Detect which cell encompasses the target text, then output its [X, Y] center coordinate. 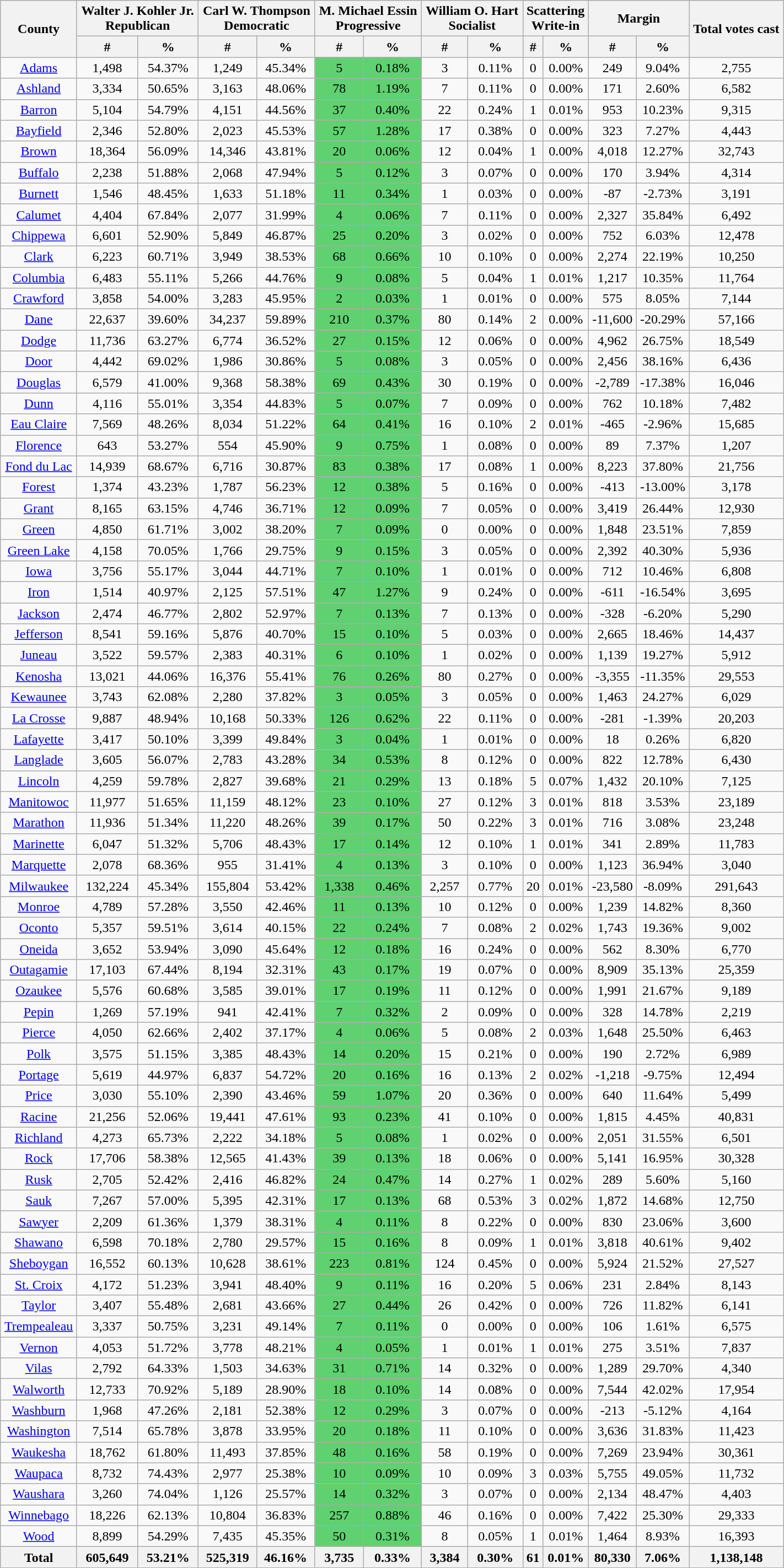
1,139 [612, 655]
39.68% [286, 781]
11,783 [737, 844]
4,442 [107, 362]
12,494 [737, 1075]
2,134 [612, 1494]
3,337 [107, 1327]
6,716 [227, 466]
6,601 [107, 235]
51.32% [168, 844]
38.61% [286, 1263]
1,249 [227, 68]
6,436 [737, 362]
-16.54% [663, 592]
14.68% [663, 1200]
Trempealeau [39, 1327]
7,125 [737, 781]
6,770 [737, 949]
291,643 [737, 886]
3,614 [227, 928]
52.06% [168, 1117]
0.40% [393, 110]
Kewaunee [39, 697]
4,164 [737, 1410]
44.56% [286, 110]
46.87% [286, 235]
3,878 [227, 1431]
54.79% [168, 110]
37.80% [663, 466]
44.06% [168, 676]
231 [612, 1285]
61.80% [168, 1452]
55.17% [168, 571]
59.78% [168, 781]
1,463 [612, 697]
61 [533, 1557]
Walter J. Kohler Jr.Republican [137, 19]
9,315 [737, 110]
Waupaca [39, 1473]
16,046 [737, 382]
41 [444, 1117]
53.42% [286, 886]
40.15% [286, 928]
54.72% [286, 1075]
2,456 [612, 362]
80,330 [612, 1557]
Grant [39, 508]
48.47% [663, 1494]
32.31% [286, 970]
3,522 [107, 655]
126 [340, 718]
0.45% [495, 1263]
3,419 [612, 508]
6,463 [737, 1033]
62.13% [168, 1515]
7,859 [737, 529]
51.23% [168, 1285]
941 [227, 1012]
6,989 [737, 1054]
48.40% [286, 1285]
46.16% [286, 1557]
2,755 [737, 68]
8.30% [663, 949]
49.05% [663, 1473]
50.75% [168, 1327]
1,648 [612, 1033]
-2.73% [663, 193]
25 [340, 235]
Ozaukee [39, 991]
14.82% [663, 907]
21 [340, 781]
18,549 [737, 341]
2,705 [107, 1179]
Lafayette [39, 739]
11,732 [737, 1473]
17,103 [107, 970]
1.27% [393, 592]
43.23% [168, 487]
1,498 [107, 68]
Washburn [39, 1410]
1,379 [227, 1221]
28.90% [286, 1389]
3,605 [107, 760]
31.41% [286, 865]
6,579 [107, 382]
57.28% [168, 907]
2.60% [663, 89]
3,163 [227, 89]
1,633 [227, 193]
Calumet [39, 214]
45.90% [286, 445]
11,493 [227, 1452]
17,706 [107, 1159]
11,977 [107, 802]
190 [612, 1054]
Taylor [39, 1306]
7,544 [612, 1389]
M. Michael EssinProgressive [368, 19]
1,217 [612, 277]
Crawford [39, 299]
2,827 [227, 781]
23.51% [663, 529]
43.66% [286, 1306]
Sauk [39, 1200]
0.71% [393, 1368]
0.31% [393, 1536]
39.01% [286, 991]
1.28% [393, 131]
18,364 [107, 152]
Walworth [39, 1389]
44.97% [168, 1075]
2,181 [227, 1410]
525,319 [227, 1557]
171 [612, 89]
12,478 [737, 235]
323 [612, 131]
27,527 [737, 1263]
Iron [39, 592]
2,125 [227, 592]
762 [612, 403]
55.41% [286, 676]
257 [340, 1515]
3,575 [107, 1054]
49.84% [286, 739]
3,002 [227, 529]
29,553 [737, 676]
1,374 [107, 487]
4,018 [612, 152]
9,002 [737, 928]
39.60% [168, 320]
2,783 [227, 760]
2,780 [227, 1242]
42.46% [286, 907]
0.41% [393, 424]
Bayfield [39, 131]
605,649 [107, 1557]
818 [612, 802]
1,743 [612, 928]
48.12% [286, 802]
2,383 [227, 655]
8,732 [107, 1473]
Waukesha [39, 1452]
-13.00% [663, 487]
7.06% [663, 1557]
1,766 [227, 550]
52.80% [168, 131]
11,764 [737, 277]
Total votes cast [737, 29]
6,820 [737, 739]
0.66% [393, 256]
5,924 [612, 1263]
4,746 [227, 508]
726 [612, 1306]
5,876 [227, 634]
5,290 [737, 613]
12,565 [227, 1159]
14.78% [663, 1012]
11.64% [663, 1096]
Dodge [39, 341]
0.88% [393, 1515]
1,123 [612, 865]
3,941 [227, 1285]
Marathon [39, 823]
106 [612, 1327]
2,327 [612, 214]
46 [444, 1515]
4.45% [663, 1117]
0.75% [393, 445]
0.42% [495, 1306]
53.27% [168, 445]
3,354 [227, 403]
16,552 [107, 1263]
2,392 [612, 550]
43.28% [286, 760]
41.43% [286, 1159]
8,541 [107, 634]
47.94% [286, 173]
19.36% [663, 928]
Burnett [39, 193]
Monroe [39, 907]
Rock [39, 1159]
10,628 [227, 1263]
8,034 [227, 424]
3,756 [107, 571]
8,194 [227, 970]
12.27% [663, 152]
74.04% [168, 1494]
2,665 [612, 634]
69.02% [168, 362]
0.30% [495, 1557]
6,029 [737, 697]
0.62% [393, 718]
Oneida [39, 949]
6,808 [737, 571]
29.75% [286, 550]
59 [340, 1096]
30,328 [737, 1159]
43 [340, 970]
Margin [638, 19]
Rusk [39, 1179]
12,750 [737, 1200]
47.61% [286, 1117]
275 [612, 1348]
57.51% [286, 592]
3,040 [737, 865]
8,899 [107, 1536]
8.93% [663, 1536]
William O. HartSocialist [472, 19]
57.19% [168, 1012]
44.71% [286, 571]
11.82% [663, 1306]
Sheboygan [39, 1263]
0.23% [393, 1117]
3,030 [107, 1096]
Clark [39, 256]
4,172 [107, 1285]
3,858 [107, 299]
51.15% [168, 1054]
562 [612, 949]
0.36% [495, 1096]
2,402 [227, 1033]
Iowa [39, 571]
6,223 [107, 256]
Jackson [39, 613]
8,223 [612, 466]
1,991 [612, 991]
24.27% [663, 697]
Wood [39, 1536]
10.35% [663, 277]
1,968 [107, 1410]
4,443 [737, 131]
11,423 [737, 1431]
56.09% [168, 152]
34,237 [227, 320]
4,340 [737, 1368]
51.34% [168, 823]
3,334 [107, 89]
6,141 [737, 1306]
52.38% [286, 1410]
8,909 [612, 970]
65.78% [168, 1431]
0.21% [495, 1054]
19,441 [227, 1117]
-2.96% [663, 424]
3,735 [340, 1557]
5,849 [227, 235]
36.83% [286, 1515]
7,435 [227, 1536]
-1,218 [612, 1075]
40.31% [286, 655]
132,224 [107, 886]
74.43% [168, 1473]
-465 [612, 424]
Waushara [39, 1494]
57,166 [737, 320]
37.82% [286, 697]
30.87% [286, 466]
2,238 [107, 173]
2,068 [227, 173]
45.64% [286, 949]
31.55% [663, 1138]
Price [39, 1096]
68.67% [168, 466]
8,143 [737, 1285]
10.18% [663, 403]
7.37% [663, 445]
2.89% [663, 844]
14,939 [107, 466]
18.46% [663, 634]
55.48% [168, 1306]
70.18% [168, 1242]
45.35% [286, 1536]
19 [444, 970]
752 [612, 235]
36.94% [663, 865]
23,248 [737, 823]
35.13% [663, 970]
41.00% [168, 382]
Jefferson [39, 634]
12,733 [107, 1389]
59.16% [168, 634]
38.31% [286, 1221]
25.57% [286, 1494]
9.04% [663, 68]
5,189 [227, 1389]
6,501 [737, 1138]
14,346 [227, 152]
-11.35% [663, 676]
955 [227, 865]
Richland [39, 1138]
2,346 [107, 131]
2,977 [227, 1473]
Adams [39, 68]
1,815 [612, 1117]
6,582 [737, 89]
40.61% [663, 1242]
21,756 [737, 466]
11,220 [227, 823]
83 [340, 466]
48.94% [168, 718]
69 [340, 382]
6,483 [107, 277]
1,239 [612, 907]
Barron [39, 110]
4,259 [107, 781]
38.53% [286, 256]
93 [340, 1117]
49.14% [286, 1327]
51.22% [286, 424]
County [39, 29]
-1.39% [663, 718]
1,126 [227, 1494]
1,338 [340, 886]
26.75% [663, 341]
Florence [39, 445]
44.83% [286, 403]
5,936 [737, 550]
2,051 [612, 1138]
Douglas [39, 382]
Sawyer [39, 1221]
37.17% [286, 1033]
29,333 [737, 1515]
3,636 [612, 1431]
54.29% [168, 1536]
25.30% [663, 1515]
Dane [39, 320]
Marinette [39, 844]
51.72% [168, 1348]
7,482 [737, 403]
341 [612, 844]
Green [39, 529]
4,962 [612, 341]
6,047 [107, 844]
643 [107, 445]
23,189 [737, 802]
4,050 [107, 1033]
5,266 [227, 277]
63.15% [168, 508]
22,637 [107, 320]
3,778 [227, 1348]
0.33% [393, 1557]
3,283 [227, 299]
40.30% [663, 550]
8,360 [737, 907]
1,432 [612, 781]
0.46% [393, 886]
61.36% [168, 1221]
6,774 [227, 341]
St. Croix [39, 1285]
59.51% [168, 928]
-6.20% [663, 613]
18,226 [107, 1515]
-611 [612, 592]
2,219 [737, 1012]
0.43% [393, 382]
2.84% [663, 1285]
Langlade [39, 760]
7,569 [107, 424]
6,598 [107, 1242]
23.06% [663, 1221]
7,837 [737, 1348]
52.90% [168, 235]
42.41% [286, 1012]
59.89% [286, 320]
63.27% [168, 341]
5,141 [612, 1159]
47 [340, 592]
47.26% [168, 1410]
42.31% [286, 1200]
48.06% [286, 89]
53.94% [168, 949]
716 [612, 823]
26.44% [663, 508]
5,755 [612, 1473]
Green Lake [39, 550]
328 [612, 1012]
65.73% [168, 1138]
6,430 [737, 760]
3,231 [227, 1327]
30 [444, 382]
67.84% [168, 214]
34.63% [286, 1368]
7,422 [612, 1515]
51.88% [168, 173]
2,077 [227, 214]
50.33% [286, 718]
36.52% [286, 341]
40,831 [737, 1117]
ScatteringWrite-in [556, 19]
-8.09% [663, 886]
17,954 [737, 1389]
50.10% [168, 739]
57.00% [168, 1200]
1,514 [107, 592]
4,404 [107, 214]
1,546 [107, 193]
3.53% [663, 802]
Winnebago [39, 1515]
Carl W. ThompsonDemocratic [257, 19]
40.70% [286, 634]
3,600 [737, 1221]
11,736 [107, 341]
3,949 [227, 256]
Door [39, 362]
953 [612, 110]
7,144 [737, 299]
13,021 [107, 676]
170 [612, 173]
4,403 [737, 1494]
25,359 [737, 970]
6,837 [227, 1075]
37.85% [286, 1452]
3,818 [612, 1242]
8.05% [663, 299]
35.84% [663, 214]
1,207 [737, 445]
5.60% [663, 1179]
0.44% [393, 1306]
2,078 [107, 865]
67.44% [168, 970]
7,514 [107, 1431]
0.34% [393, 193]
36.71% [286, 508]
-281 [612, 718]
3,417 [107, 739]
78 [340, 89]
2,257 [444, 886]
Columbia [39, 277]
Shawano [39, 1242]
70.05% [168, 550]
9,887 [107, 718]
3,743 [107, 697]
Racine [39, 1117]
0.77% [495, 886]
Brown [39, 152]
6 [340, 655]
24 [340, 1179]
10.23% [663, 110]
4,789 [107, 907]
5,499 [737, 1096]
Juneau [39, 655]
-9.75% [663, 1075]
1,289 [612, 1368]
21.52% [663, 1263]
Portage [39, 1075]
4,151 [227, 110]
34 [340, 760]
20.10% [663, 781]
56.23% [286, 487]
-87 [612, 193]
1,872 [612, 1200]
3,652 [107, 949]
16,376 [227, 676]
26 [444, 1306]
33.95% [286, 1431]
4,314 [737, 173]
575 [612, 299]
Vilas [39, 1368]
3,260 [107, 1494]
40.97% [168, 592]
Oconto [39, 928]
10,250 [737, 256]
2,280 [227, 697]
-23,580 [612, 886]
0.47% [393, 1179]
Kenosha [39, 676]
1,464 [612, 1536]
30.86% [286, 362]
Manitowoc [39, 802]
Dunn [39, 403]
155,804 [227, 886]
3,384 [444, 1557]
12.78% [663, 760]
55.11% [168, 277]
9,368 [227, 382]
2,792 [107, 1368]
Ashland [39, 89]
58 [444, 1452]
-213 [612, 1410]
1.19% [393, 89]
48.21% [286, 1348]
64 [340, 424]
38.20% [286, 529]
5,619 [107, 1075]
2,209 [107, 1221]
3,044 [227, 571]
1,986 [227, 362]
25.50% [663, 1033]
La Crosse [39, 718]
45.53% [286, 131]
64.33% [168, 1368]
2,681 [227, 1306]
8,165 [107, 508]
0.81% [393, 1263]
3.08% [663, 823]
52.42% [168, 1179]
Vernon [39, 1348]
30,361 [737, 1452]
3.94% [663, 173]
1,269 [107, 1012]
9,189 [737, 991]
56.07% [168, 760]
Pepin [39, 1012]
5,357 [107, 928]
2,222 [227, 1138]
57 [340, 131]
60.13% [168, 1263]
2,416 [227, 1179]
2,274 [612, 256]
59.57% [168, 655]
-2,789 [612, 382]
19.27% [663, 655]
Polk [39, 1054]
7.27% [663, 131]
554 [227, 445]
62.66% [168, 1033]
5,160 [737, 1179]
-3,355 [612, 676]
13 [444, 781]
7,269 [612, 1452]
Total [39, 1557]
51.18% [286, 193]
223 [340, 1263]
55.10% [168, 1096]
76 [340, 676]
68.36% [168, 865]
Fond du Lac [39, 466]
54.00% [168, 299]
55.01% [168, 403]
22.19% [663, 256]
Forest [39, 487]
822 [612, 760]
1,138,148 [737, 1557]
289 [612, 1179]
4,273 [107, 1138]
-328 [612, 613]
7,267 [107, 1200]
Marquette [39, 865]
10,168 [227, 718]
48.45% [168, 193]
2,802 [227, 613]
4,116 [107, 403]
4,053 [107, 1348]
3.51% [663, 1348]
5,912 [737, 655]
10.46% [663, 571]
23.94% [663, 1452]
5,576 [107, 991]
11,936 [107, 823]
60.71% [168, 256]
23 [340, 802]
44.76% [286, 277]
51.65% [168, 802]
61.71% [168, 529]
3,178 [737, 487]
3,550 [227, 907]
3,090 [227, 949]
712 [612, 571]
-17.38% [663, 382]
124 [444, 1263]
45.95% [286, 299]
Washington [39, 1431]
249 [612, 68]
2,474 [107, 613]
0.37% [393, 320]
2,023 [227, 131]
9,402 [737, 1242]
Eau Claire [39, 424]
4,850 [107, 529]
-20.29% [663, 320]
11,159 [227, 802]
-413 [612, 487]
830 [612, 1221]
3,385 [227, 1054]
31.83% [663, 1431]
1.07% [393, 1096]
43.81% [286, 152]
29.57% [286, 1242]
5,104 [107, 110]
14,437 [737, 634]
3,399 [227, 739]
10,804 [227, 1515]
62.08% [168, 697]
38.16% [663, 362]
31.99% [286, 214]
1.61% [663, 1327]
18,762 [107, 1452]
89 [612, 445]
1,503 [227, 1368]
21,256 [107, 1117]
1,787 [227, 487]
21.67% [663, 991]
3,695 [737, 592]
-5.12% [663, 1410]
210 [340, 320]
54.37% [168, 68]
46.77% [168, 613]
16,393 [737, 1536]
Milwaukee [39, 886]
52.97% [286, 613]
-11,600 [612, 320]
3,191 [737, 193]
Lincoln [39, 781]
Buffalo [39, 173]
640 [612, 1096]
16.95% [663, 1159]
4,158 [107, 550]
5,706 [227, 844]
3,407 [107, 1306]
Chippewa [39, 235]
2,390 [227, 1096]
12,930 [737, 508]
3,585 [227, 991]
6,492 [737, 214]
32,743 [737, 152]
43.46% [286, 1096]
15,685 [737, 424]
Pierce [39, 1033]
34.18% [286, 1138]
Outagamie [39, 970]
20,203 [737, 718]
50.65% [168, 89]
48 [340, 1452]
53.21% [168, 1557]
25.38% [286, 1473]
29.70% [663, 1368]
6,575 [737, 1327]
42.02% [663, 1389]
1,848 [612, 529]
70.92% [168, 1389]
5,395 [227, 1200]
60.68% [168, 991]
2.72% [663, 1054]
31 [340, 1368]
37 [340, 110]
6.03% [663, 235]
46.82% [286, 1179]
